Extract the (X, Y) coordinate from the center of the cell holding the provided text.  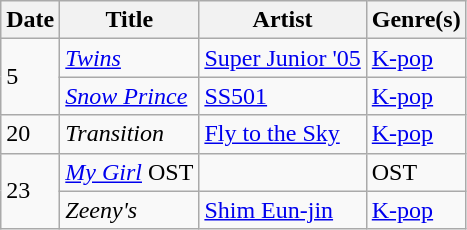
20 (30, 134)
Super Junior '05 (282, 58)
Transition (130, 134)
5 (30, 77)
Genre(s) (416, 20)
Twins (130, 58)
SS501 (282, 96)
OST (416, 172)
Shim Eun-jin (282, 210)
Title (130, 20)
Date (30, 20)
23 (30, 191)
Artist (282, 20)
My Girl OST (130, 172)
Fly to the Sky (282, 134)
Zeeny's (130, 210)
Snow Prince (130, 96)
